Locate the cell with the specified text and output its (X, Y) center coordinate. 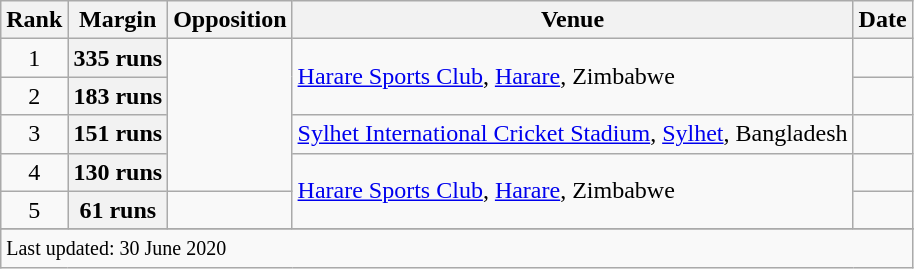
5 (34, 210)
Last updated: 30 June 2020 (456, 248)
Venue (572, 20)
61 runs (118, 210)
4 (34, 172)
Opposition (230, 20)
335 runs (118, 58)
1 (34, 58)
151 runs (118, 134)
2 (34, 96)
183 runs (118, 96)
Date (882, 20)
Sylhet International Cricket Stadium, Sylhet, Bangladesh (572, 134)
130 runs (118, 172)
3 (34, 134)
Rank (34, 20)
Margin (118, 20)
